Determine the [x, y] coordinate at the center of the cell enclosing the given text.  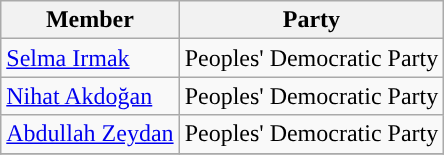
Party [312, 20]
Member [90, 20]
Selma Irmak [90, 58]
Nihat Akdoğan [90, 96]
Abdullah Zeydan [90, 134]
